Extract the (x, y) coordinate from the center of the cell holding the provided text.  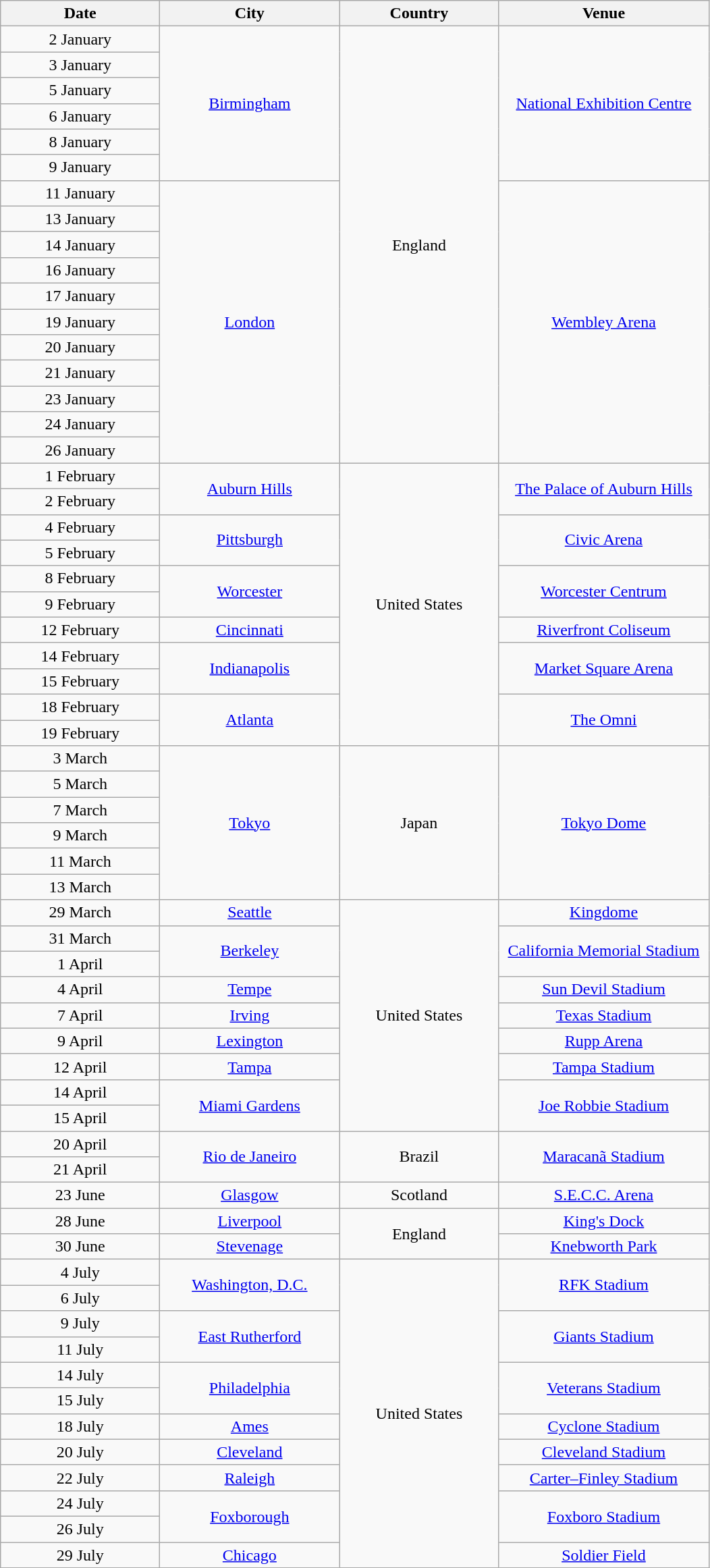
London (250, 321)
Berkeley (250, 951)
Birmingham (250, 103)
12 April (80, 1066)
2 January (80, 39)
26 July (80, 1529)
5 March (80, 784)
Foxboro Stadium (603, 1516)
21 April (80, 1170)
11 January (80, 193)
Ames (250, 1426)
Foxborough (250, 1516)
Indianapolis (250, 668)
30 June (80, 1247)
California Memorial Stadium (603, 951)
Tokyo Dome (603, 823)
22 July (80, 1478)
Sun Devil Stadium (603, 990)
Lexington (250, 1041)
Philadelphia (250, 1388)
29 March (80, 913)
Cleveland Stadium (603, 1452)
15 April (80, 1118)
Pittsburgh (250, 540)
14 January (80, 244)
7 March (80, 810)
8 February (80, 578)
14 April (80, 1092)
7 April (80, 1015)
City (250, 13)
Market Square Arena (603, 668)
18 July (80, 1426)
16 January (80, 270)
20 July (80, 1452)
Worcester Centrum (603, 591)
King's Dock (603, 1221)
11 March (80, 861)
Cyclone Stadium (603, 1426)
20 January (80, 348)
6 July (80, 1298)
Civic Arena (603, 540)
Cincinnati (250, 630)
Cleveland (250, 1452)
9 March (80, 836)
The Omni (603, 720)
Venue (603, 13)
Seattle (250, 913)
Giants Stadium (603, 1336)
2 February (80, 502)
11 July (80, 1349)
17 January (80, 296)
Tokyo (250, 823)
19 February (80, 732)
23 June (80, 1195)
Stevenage (250, 1247)
14 July (80, 1375)
9 July (80, 1324)
Atlanta (250, 720)
Date (80, 13)
3 March (80, 759)
Tempe (250, 990)
Glasgow (250, 1195)
3 January (80, 65)
The Palace of Auburn Hills (603, 489)
9 February (80, 604)
Tampa Stadium (603, 1066)
1 April (80, 964)
Chicago (250, 1555)
26 January (80, 450)
Carter–Finley Stadium (603, 1478)
Maracanã Stadium (603, 1157)
Wembley Arena (603, 321)
29 July (80, 1555)
4 July (80, 1272)
14 February (80, 655)
RFK Stadium (603, 1285)
4 February (80, 527)
Miami Gardens (250, 1105)
Riverfront Coliseum (603, 630)
15 February (80, 681)
Texas Stadium (603, 1015)
Auburn Hills (250, 489)
Scotland (419, 1195)
Soldier Field (603, 1555)
8 January (80, 142)
Tampa (250, 1066)
24 July (80, 1503)
12 February (80, 630)
Washington, D.C. (250, 1285)
Liverpool (250, 1221)
31 March (80, 938)
9 April (80, 1041)
13 January (80, 219)
23 January (80, 399)
Knebworth Park (603, 1247)
East Rutherford (250, 1336)
18 February (80, 707)
Country (419, 13)
S.E.C.C. Arena (603, 1195)
5 January (80, 90)
6 January (80, 116)
National Exhibition Centre (603, 103)
Irving (250, 1015)
9 January (80, 167)
1 February (80, 476)
19 January (80, 322)
21 January (80, 373)
Japan (419, 823)
Kingdome (603, 913)
Veterans Stadium (603, 1388)
Brazil (419, 1157)
Rupp Arena (603, 1041)
13 March (80, 887)
5 February (80, 553)
28 June (80, 1221)
Rio de Janeiro (250, 1157)
4 April (80, 990)
Worcester (250, 591)
20 April (80, 1144)
24 January (80, 425)
Raleigh (250, 1478)
15 July (80, 1401)
Joe Robbie Stadium (603, 1105)
